For the text-containing cell, return its midpoint in [x, y] coordinate format. 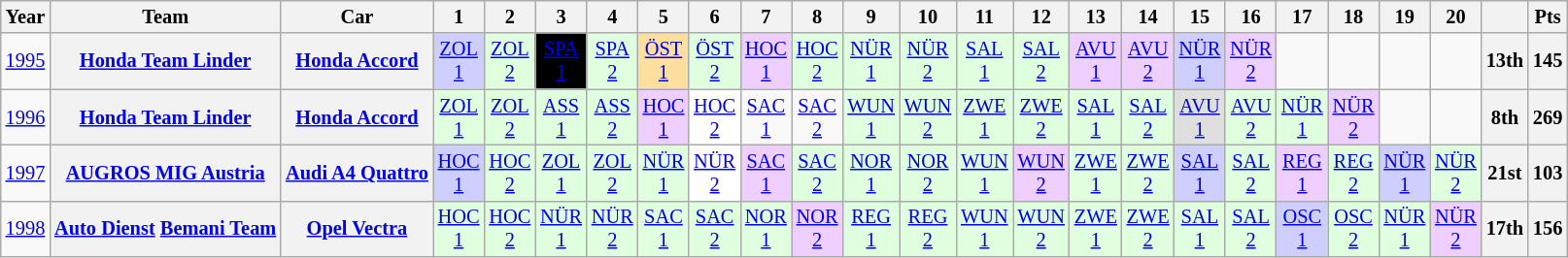
ASS1 [562, 117]
2 [509, 16]
11 [984, 16]
7 [766, 16]
ÖST2 [715, 61]
8 [818, 16]
17th [1505, 229]
10 [928, 16]
269 [1548, 117]
4 [612, 16]
156 [1548, 229]
OSC1 [1302, 229]
Car [358, 16]
ÖST1 [665, 61]
Opel Vectra [358, 229]
Audi A4 Quattro [358, 173]
13 [1096, 16]
20 [1455, 16]
Pts [1548, 16]
ASS2 [612, 117]
AUGROS MIG Austria [165, 173]
1 [459, 16]
9 [870, 16]
13th [1505, 61]
1998 [25, 229]
1996 [25, 117]
12 [1040, 16]
8th [1505, 117]
OSC2 [1354, 229]
SPA2 [612, 61]
17 [1302, 16]
6 [715, 16]
21st [1505, 173]
145 [1548, 61]
103 [1548, 173]
SPA1 [562, 61]
16 [1251, 16]
Year [25, 16]
Team [165, 16]
5 [665, 16]
14 [1148, 16]
1997 [25, 173]
Auto Dienst Bemani Team [165, 229]
1995 [25, 61]
3 [562, 16]
19 [1405, 16]
15 [1201, 16]
18 [1354, 16]
